Determine the [x, y] coordinate at the center of the cell enclosing the given text.  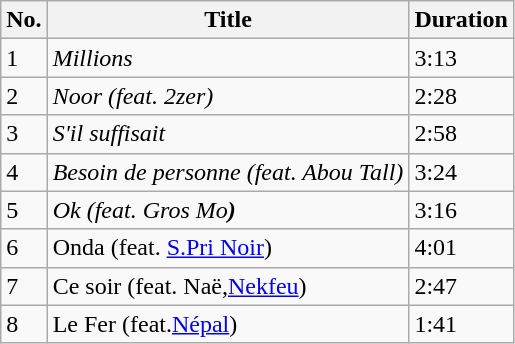
No. [24, 20]
1:41 [461, 324]
S'il suffisait [228, 134]
Ce soir (feat. Naë,Nekfeu) [228, 286]
4:01 [461, 248]
8 [24, 324]
Besoin de personne (feat. Abou Tall) [228, 172]
7 [24, 286]
2:28 [461, 96]
3:16 [461, 210]
Millions [228, 58]
Title [228, 20]
Onda (feat. S.Pri Noir) [228, 248]
Duration [461, 20]
Ok (feat. Gros Mo) [228, 210]
6 [24, 248]
3:24 [461, 172]
4 [24, 172]
5 [24, 210]
2 [24, 96]
3:13 [461, 58]
2:58 [461, 134]
3 [24, 134]
Noor (feat. 2zer) [228, 96]
1 [24, 58]
Le Fer (feat.Népal) [228, 324]
2:47 [461, 286]
